Identify which cell holds the provided text, then report its (x, y) central coordinate. 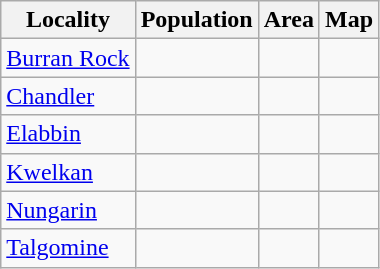
Burran Rock (68, 58)
Nungarin (68, 210)
Population (196, 20)
Chandler (68, 96)
Map (348, 20)
Kwelkan (68, 172)
Talgomine (68, 248)
Elabbin (68, 134)
Area (288, 20)
Locality (68, 20)
